Determine the (X, Y) coordinate at the center of the cell enclosing the given text.  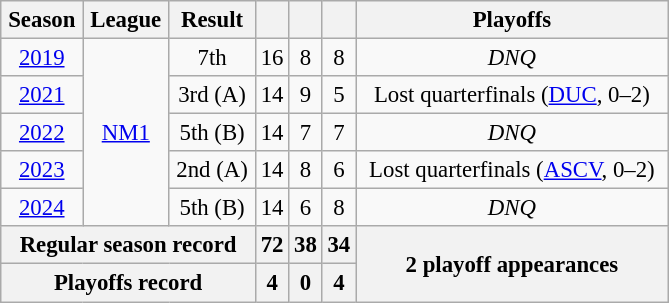
2022 (42, 133)
Result (212, 20)
NM1 (126, 133)
7th (212, 58)
Playoffs (512, 20)
Playoffs record (128, 283)
2 playoff appearances (512, 264)
2nd (A) (212, 170)
34 (338, 245)
2019 (42, 58)
Regular season record (128, 245)
Season (42, 20)
2023 (42, 170)
3rd (A) (212, 95)
72 (272, 245)
League (126, 20)
Lost quarterfinals (ASCV, 0–2) (512, 170)
Lost quarterfinals (DUC, 0–2) (512, 95)
2021 (42, 95)
2024 (42, 208)
38 (306, 245)
16 (272, 58)
5 (338, 95)
9 (306, 95)
0 (306, 283)
